Search for the cell housing the specified text and yield its (x, y) center coordinate. 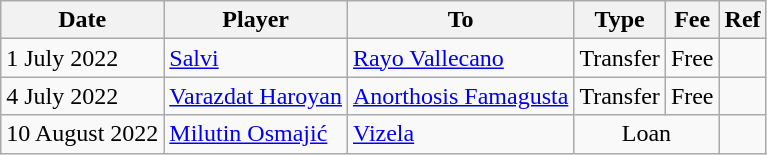
Fee (692, 20)
To (460, 20)
Type (620, 20)
Rayo Vallecano (460, 58)
Vizela (460, 134)
Player (256, 20)
4 July 2022 (82, 96)
Date (82, 20)
Anorthosis Famagusta (460, 96)
10 August 2022 (82, 134)
Salvi (256, 58)
Milutin Osmajić (256, 134)
Ref (742, 20)
1 July 2022 (82, 58)
Varazdat Haroyan (256, 96)
Loan (646, 134)
